Pinpoint the cell where the given text exists, returning its (x, y) midpoint coordinate. 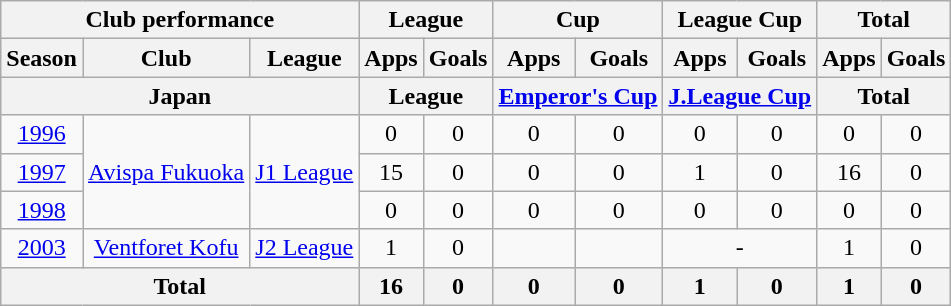
Cup (578, 20)
J.League Cup (740, 96)
1996 (42, 134)
2003 (42, 248)
Ventforet Kofu (166, 248)
Japan (180, 96)
League Cup (740, 20)
Club (166, 58)
- (740, 248)
Season (42, 58)
Avispa Fukuoka (166, 172)
1997 (42, 172)
15 (391, 172)
1998 (42, 210)
J1 League (304, 172)
Emperor's Cup (578, 96)
Club performance (180, 20)
J2 League (304, 248)
